Determine the (x, y) coordinate at the center of the cell enclosing the given text.  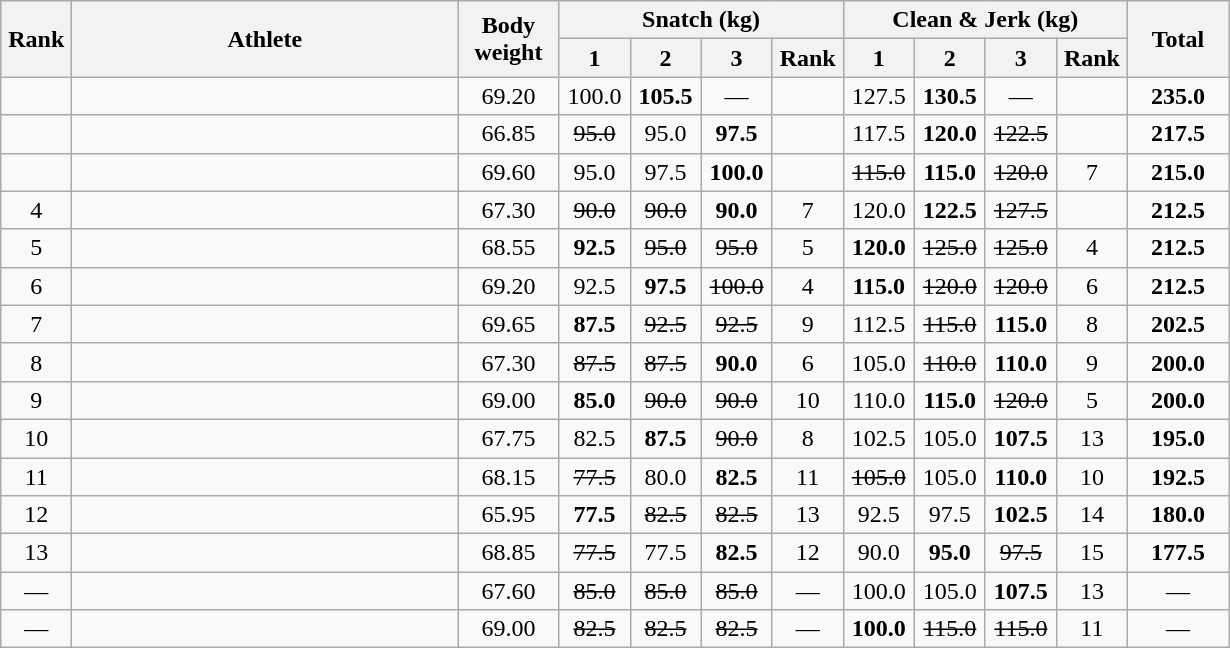
202.5 (1178, 324)
69.65 (508, 324)
67.75 (508, 438)
68.55 (508, 248)
Athlete (265, 39)
80.0 (666, 477)
Snatch (kg) (701, 20)
68.85 (508, 553)
180.0 (1178, 515)
217.5 (1178, 134)
67.60 (508, 591)
65.95 (508, 515)
215.0 (1178, 172)
68.15 (508, 477)
195.0 (1178, 438)
130.5 (950, 96)
192.5 (1178, 477)
15 (1092, 553)
Total (1178, 39)
112.5 (878, 324)
Body weight (508, 39)
66.85 (508, 134)
177.5 (1178, 553)
69.60 (508, 172)
235.0 (1178, 96)
105.5 (666, 96)
Clean & Jerk (kg) (985, 20)
14 (1092, 515)
117.5 (878, 134)
